Output the [X, Y] coordinate of the center of the cell containing the given text.  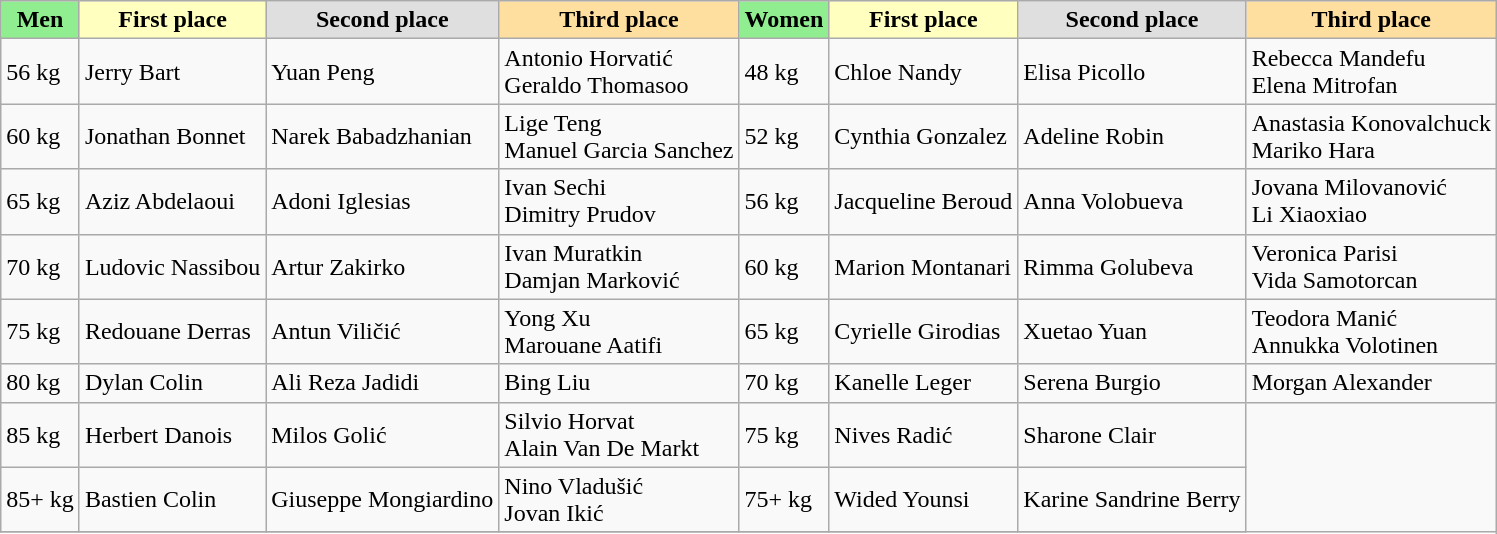
Elisa Picollo [1132, 72]
Adoni Iglesias [382, 202]
Karine Sandrine Berry [1132, 500]
Nino Vladušić Jovan Ikić [619, 500]
Bing Liu [619, 383]
Teodora Manić Annukka Volotinen [1371, 332]
Dylan Colin [172, 383]
Jovana Milovanović Li Xiaoxiao [1371, 202]
Jerry Bart [172, 72]
Jonathan Bonnet [172, 136]
Chloe Nandy [924, 72]
Yong Xu Marouane Aatifi [619, 332]
Giuseppe Mongiardino [382, 500]
Sharone Clair [1132, 434]
Aziz Abdelaoui [172, 202]
48 kg [784, 72]
Artur Zakirko [382, 266]
Bastien Colin [172, 500]
Antonio Horvatić Geraldo Thomasoo [619, 72]
Kanelle Leger [924, 383]
Herbert Danois [172, 434]
Serena Burgio [1132, 383]
Morgan Alexander [1371, 383]
Cyrielle Girodias [924, 332]
Nives Radić [924, 434]
Jacqueline Beroud [924, 202]
80 kg [40, 383]
Marion Montanari [924, 266]
Ali Reza Jadidi [382, 383]
Cynthia Gonzalez [924, 136]
Wided Younsi [924, 500]
Narek Babadzhanian [382, 136]
Adeline Robin [1132, 136]
Anastasia Konovalchuck Mariko Hara [1371, 136]
Ivan Muratkin Damjan Marković [619, 266]
85+ kg [40, 500]
Ludovic Nassibou [172, 266]
Anna Volobueva [1132, 202]
Antun Viličić [382, 332]
Rebecca Mandefu Elena Mitrofan [1371, 72]
85 kg [40, 434]
Xuetao Yuan [1132, 332]
Silvio Horvat Alain Van De Markt [619, 434]
Ivan Sechi Dimitry Prudov [619, 202]
52 kg [784, 136]
Veronica Parisi Vida Samotorcan [1371, 266]
Lige Teng Manuel Garcia Sanchez [619, 136]
Milos Golić [382, 434]
75+ kg [784, 500]
Women [784, 20]
Redouane Derras [172, 332]
Yuan Peng [382, 72]
Rimma Golubeva [1132, 266]
Men [40, 20]
